Find where the given text appears and provide that cell's center as [x, y] coordinate. 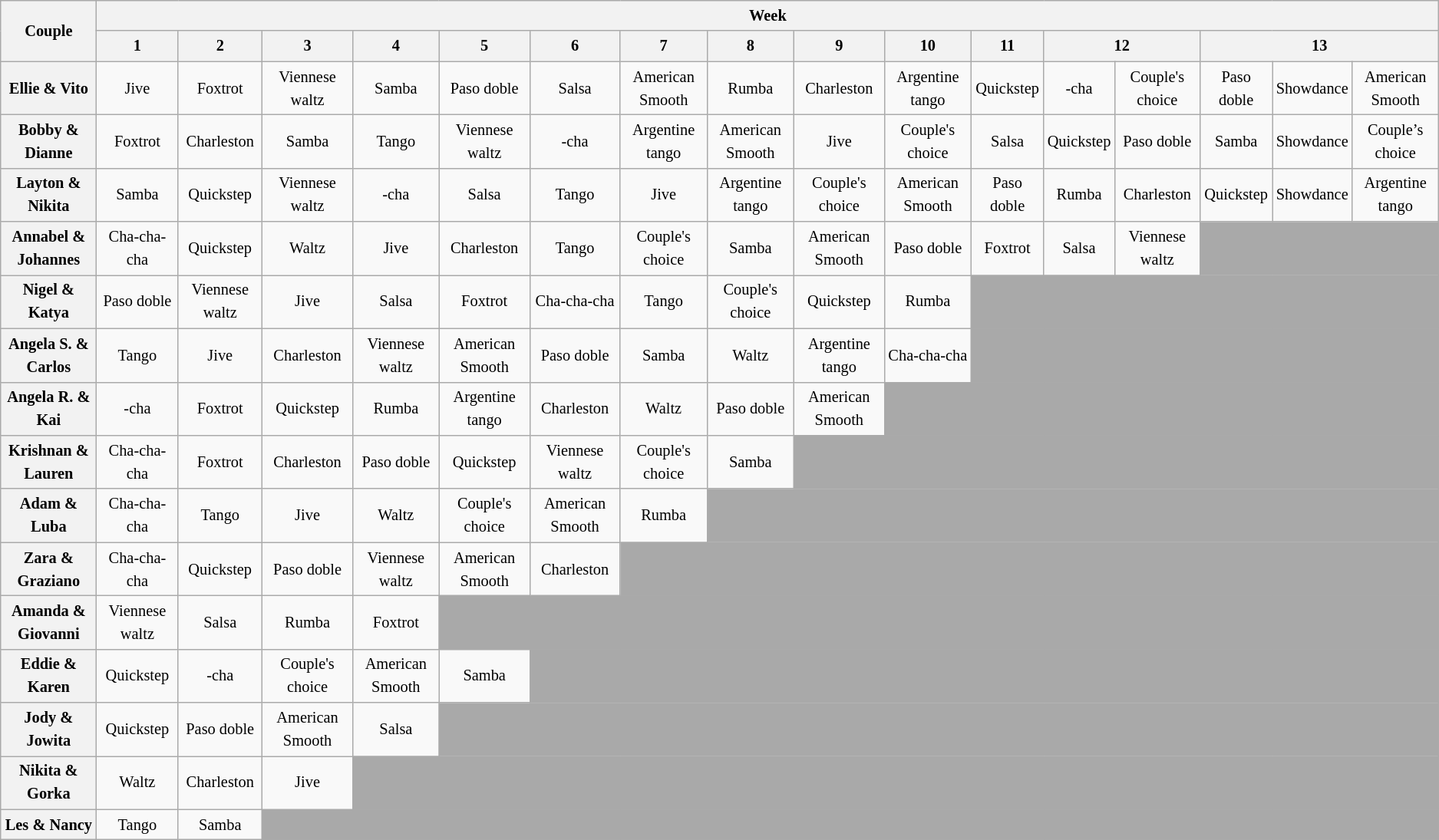
12 [1122, 46]
4 [396, 46]
Krishnan & Lauren [49, 462]
3 [308, 46]
Zara & Graziano [49, 569]
Ellie & Vito [49, 88]
Bobby & Dianne [49, 141]
Couple’s choice [1395, 141]
13 [1319, 46]
6 [575, 46]
Couple [49, 31]
1 [137, 46]
Jody & Jowita [49, 730]
11 [1007, 46]
5 [484, 46]
Nigel & Katya [49, 301]
Layton & Nikita [49, 195]
Adam & Luba [49, 516]
10 [927, 46]
7 [663, 46]
Amanda & Giovanni [49, 622]
Week [767, 15]
2 [220, 46]
8 [751, 46]
Angela R. & Kai [49, 409]
Eddie & Karen [49, 676]
Annabel & Johannes [49, 249]
Nikita & Gorka [49, 782]
Les & Nancy [49, 825]
Angela S. & Carlos [49, 355]
9 [839, 46]
